Provide the (x, y) coordinate of the cell's center where the given text is located.  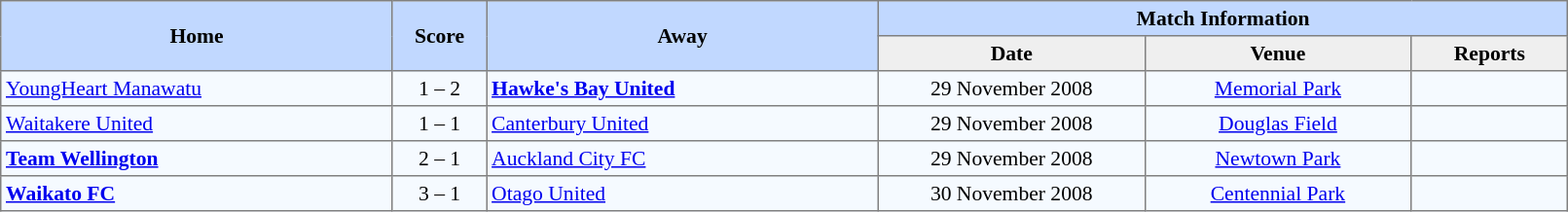
Away (683, 36)
1 – 1 (440, 124)
Score (440, 36)
Hawke's Bay United (683, 88)
1 – 2 (440, 88)
Auckland City FC (683, 159)
Memorial Park (1278, 88)
3 – 1 (440, 194)
30 November 2008 (1011, 194)
Team Wellington (197, 159)
Date (1011, 53)
Centennial Park (1278, 194)
YoungHeart Manawatu (197, 88)
Home (197, 36)
Reports (1489, 53)
Venue (1278, 53)
Canterbury United (683, 124)
Newtown Park (1278, 159)
2 – 1 (440, 159)
Douglas Field (1278, 124)
Waikato FC (197, 194)
Otago United (683, 194)
Match Information (1222, 18)
Waitakere United (197, 124)
